Pinpoint the cell where the given text exists, returning its [X, Y] midpoint coordinate. 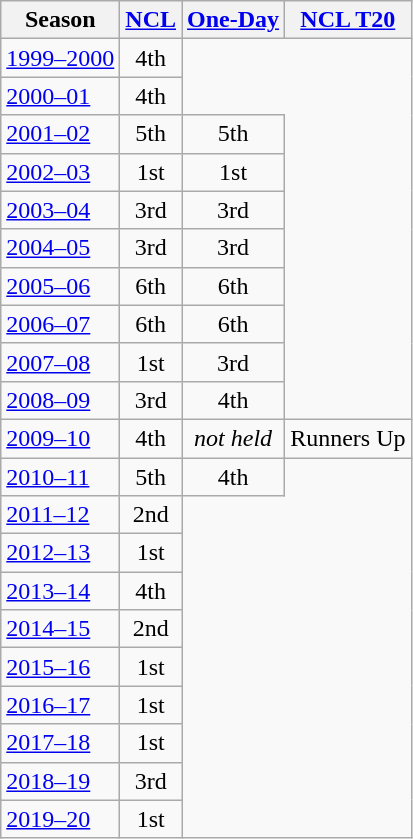
Season [60, 20]
not held [234, 438]
2006–07 [60, 324]
2002–03 [60, 172]
2005–06 [60, 286]
2000–01 [60, 96]
2014–15 [60, 629]
1999–2000 [60, 58]
2017–18 [60, 743]
2011–12 [60, 515]
2003–04 [60, 210]
NCL [151, 20]
One-Day [234, 20]
2019–20 [60, 819]
2008–09 [60, 400]
2016–17 [60, 705]
2004–05 [60, 248]
2007–08 [60, 362]
2010–11 [60, 477]
2015–16 [60, 667]
2013–14 [60, 591]
2009–10 [60, 438]
2001–02 [60, 134]
Runners Up [348, 438]
2018–19 [60, 781]
NCL T20 [348, 20]
2012–13 [60, 553]
